From the cell containing the given text, extract its center point as (x, y) coordinate. 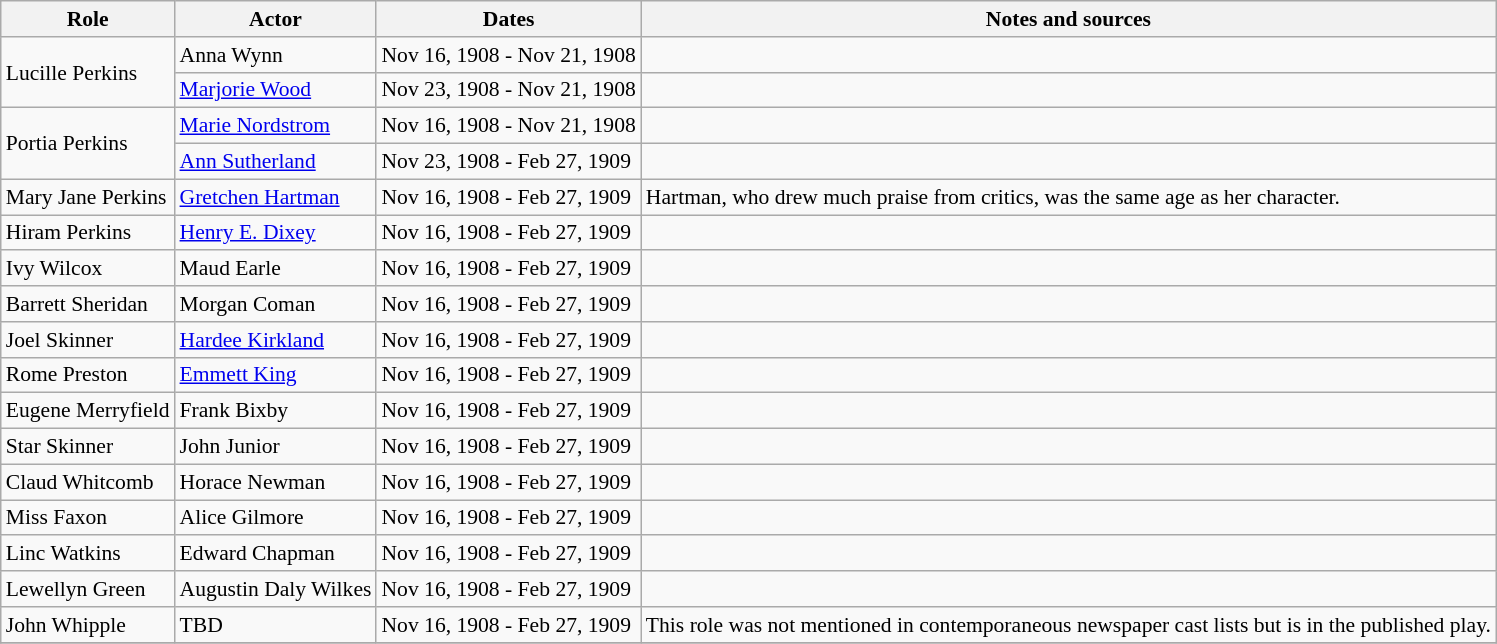
Edward Chapman (276, 554)
Claud Whitcomb (88, 482)
Hartman, who drew much praise from critics, was the same age as her character. (1068, 197)
Linc Watkins (88, 554)
Role (88, 19)
Augustin Daly Wilkes (276, 589)
Actor (276, 19)
Eugene Merryfield (88, 411)
Miss Faxon (88, 518)
Mary Jane Perkins (88, 197)
Dates (508, 19)
Nov 23, 1908 - Feb 27, 1909 (508, 162)
John Junior (276, 447)
Marjorie Wood (276, 90)
Emmett King (276, 375)
Anna Wynn (276, 55)
Barrett Sheridan (88, 304)
Lucille Perkins (88, 72)
Joel Skinner (88, 340)
Nov 23, 1908 - Nov 21, 1908 (508, 90)
Henry E. Dixey (276, 233)
TBD (276, 625)
Star Skinner (88, 447)
John Whipple (88, 625)
Notes and sources (1068, 19)
Portia Perkins (88, 144)
Rome Preston (88, 375)
Marie Nordstrom (276, 126)
Lewellyn Green (88, 589)
Hardee Kirkland (276, 340)
Frank Bixby (276, 411)
Ann Sutherland (276, 162)
Ivy Wilcox (88, 269)
Morgan Coman (276, 304)
Horace Newman (276, 482)
Hiram Perkins (88, 233)
Alice Gilmore (276, 518)
Gretchen Hartman (276, 197)
This role was not mentioned in contemporaneous newspaper cast lists but is in the published play. (1068, 625)
Maud Earle (276, 269)
